Scan for the cell matching the given text and deliver its (x, y) coordinate at center. 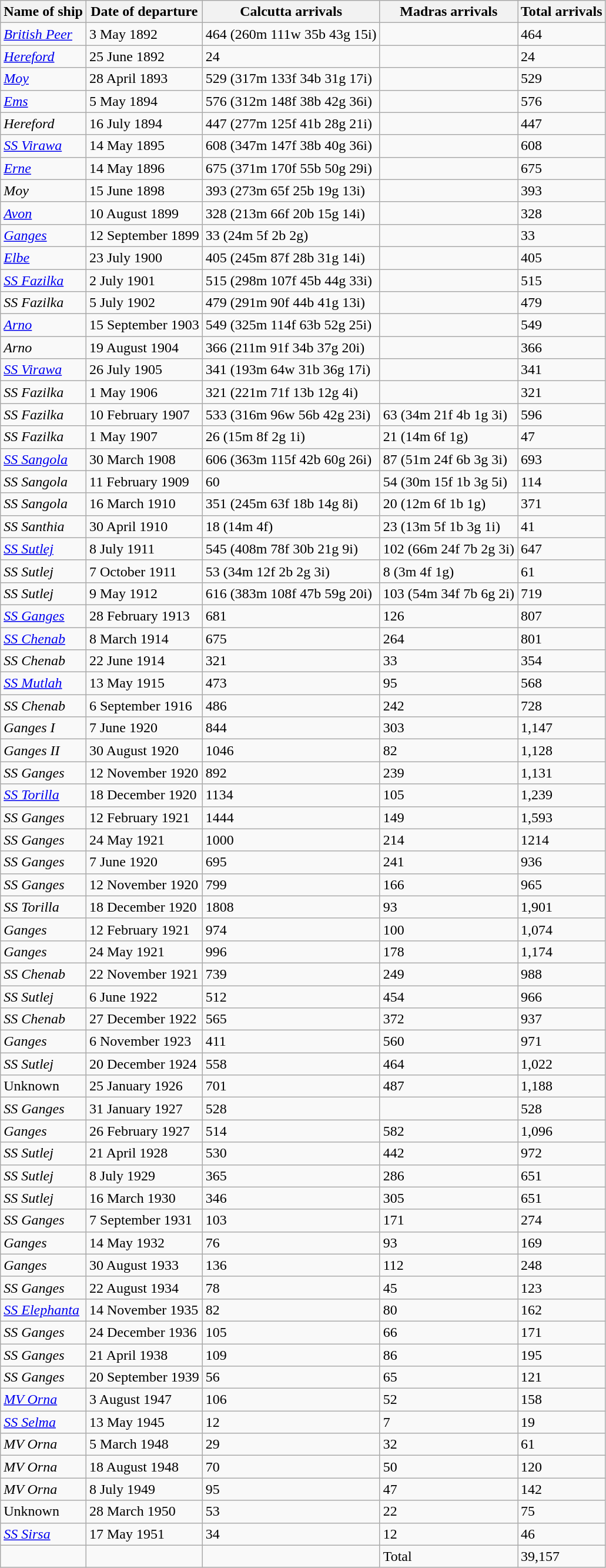
701 (291, 1086)
405 (245m 87f 28b 31g 14i) (291, 258)
936 (561, 862)
Calcutta arrivals (291, 12)
341 (193m 64w 31b 36g 17i) (291, 370)
844 (291, 728)
411 (291, 1042)
6 November 1923 (144, 1042)
248 (561, 1265)
23 (13m 5f 1b 3g 1i) (448, 526)
464 (260m 111w 35b 43g 15i) (291, 34)
568 (561, 683)
1,022 (561, 1064)
545 (408m 78f 30b 21g 9i) (291, 549)
53 (291, 1512)
1808 (291, 907)
596 (561, 415)
346 (291, 1198)
British Peer (43, 34)
7 September 1931 (144, 1220)
249 (448, 974)
442 (448, 1153)
1,096 (561, 1131)
274 (561, 1220)
8 July 1929 (144, 1176)
1,901 (561, 907)
162 (561, 1310)
28 February 1913 (144, 616)
31 January 1927 (144, 1109)
23 July 1900 (144, 258)
799 (291, 885)
1,239 (561, 795)
5 May 1894 (144, 101)
13 May 1915 (144, 683)
6 September 1916 (144, 706)
739 (291, 974)
675 (371m 170f 55b 50g 29i) (291, 168)
28 March 1950 (144, 1512)
529 (561, 79)
608 (561, 146)
1046 (291, 750)
549 (561, 325)
60 (291, 482)
972 (561, 1153)
15 September 1903 (144, 325)
515 (561, 281)
30 August 1920 (144, 750)
63 (34m 21f 4b 1g 3i) (448, 415)
303 (448, 728)
106 (291, 1400)
136 (291, 1265)
487 (448, 1086)
1,593 (561, 818)
112 (448, 1265)
16 March 1910 (144, 504)
54 (30m 15f 1b 3g 5i) (448, 482)
20 September 1939 (144, 1377)
7 (448, 1422)
8 March 1914 (144, 638)
606 (363m 115f 42b 60g 26i) (291, 459)
351 (245m 63f 18b 14g 8i) (291, 504)
39,157 (561, 1556)
169 (561, 1243)
149 (448, 818)
354 (561, 661)
11 February 1909 (144, 482)
1,128 (561, 750)
681 (291, 616)
693 (561, 459)
20 (12m 6f 1b 1g) (448, 504)
5 March 1948 (144, 1444)
103 (54m 34f 7b 6g 2i) (448, 593)
SS Sirsa (43, 1534)
13 May 1945 (144, 1422)
29 (291, 1444)
473 (291, 683)
1,131 (561, 773)
514 (291, 1131)
479 (291m 90f 44b 41g 13i) (291, 303)
719 (561, 593)
30 August 1933 (144, 1265)
41 (561, 526)
66 (448, 1332)
529 (317m 133f 34b 31g 17i) (291, 79)
18 (14m 4f) (291, 526)
21 April 1938 (144, 1355)
965 (561, 885)
447 (277m 125f 41b 28g 21i) (291, 124)
87 (51m 24f 6b 3g 3i) (448, 459)
25 June 1892 (144, 56)
46 (561, 1534)
214 (448, 840)
75 (561, 1512)
SS Mutlah (43, 683)
241 (448, 862)
109 (291, 1355)
Ganges II (43, 750)
1,147 (561, 728)
19 August 1904 (144, 348)
120 (561, 1467)
25 January 1926 (144, 1086)
3 August 1947 (144, 1400)
103 (291, 1220)
1 May 1907 (144, 437)
1444 (291, 818)
123 (561, 1287)
26 July 1905 (144, 370)
1,074 (561, 929)
558 (291, 1064)
321 (221m 71f 13b 12g 4i) (291, 392)
6 June 1922 (144, 997)
114 (561, 482)
45 (448, 1287)
30 March 1908 (144, 459)
16 March 1930 (144, 1198)
15 June 1898 (144, 191)
12 September 1899 (144, 235)
65 (448, 1377)
80 (448, 1310)
18 August 1948 (144, 1467)
366 (561, 348)
366 (211m 91f 34b 37g 20i) (291, 348)
405 (561, 258)
22 November 1921 (144, 974)
971 (561, 1042)
178 (448, 952)
582 (448, 1131)
19 (561, 1422)
892 (291, 773)
195 (561, 1355)
728 (561, 706)
549 (325m 114f 63b 52g 25i) (291, 325)
Erne (43, 168)
454 (448, 997)
565 (291, 1019)
14 November 1935 (144, 1310)
328 (561, 213)
100 (448, 929)
1 May 1906 (144, 392)
158 (561, 1400)
515 (298m 107f 45b 44g 33i) (291, 281)
53 (34m 12f 2b 2g 3i) (291, 571)
1134 (291, 795)
1214 (561, 840)
14 May 1932 (144, 1243)
3 May 1892 (144, 34)
264 (448, 638)
616 (383m 108f 47b 59g 20i) (291, 593)
1,188 (561, 1086)
8 July 1911 (144, 549)
28 April 1893 (144, 79)
7 October 1911 (144, 571)
SS Santhia (43, 526)
576 (312m 148f 38b 42g 36i) (291, 101)
807 (561, 616)
996 (291, 952)
341 (561, 370)
966 (561, 997)
286 (448, 1176)
239 (448, 773)
393 (561, 191)
393 (273m 65f 25b 19g 13i) (291, 191)
Avon (43, 213)
126 (448, 616)
328 (213m 66f 20b 15g 14i) (291, 213)
Date of departure (144, 12)
78 (291, 1287)
647 (561, 549)
560 (448, 1042)
Total (448, 1556)
30 April 1910 (144, 526)
608 (347m 147f 38b 40g 36i) (291, 146)
479 (561, 303)
50 (448, 1467)
20 December 1924 (144, 1064)
242 (448, 706)
1,174 (561, 952)
24 December 1936 (144, 1332)
166 (448, 885)
988 (561, 974)
10 February 1907 (144, 415)
14 May 1896 (144, 168)
121 (561, 1377)
SS Elephanta (43, 1310)
22 August 1934 (144, 1287)
371 (561, 504)
26 February 1927 (144, 1131)
486 (291, 706)
576 (561, 101)
70 (291, 1467)
32 (448, 1444)
974 (291, 929)
34 (291, 1534)
2 July 1901 (144, 281)
937 (561, 1019)
17 May 1951 (144, 1534)
Name of ship (43, 12)
52 (448, 1400)
22 June 1914 (144, 661)
695 (291, 862)
142 (561, 1489)
27 December 1922 (144, 1019)
9 May 1912 (144, 593)
Total arrivals (561, 12)
Ems (43, 101)
305 (448, 1198)
14 May 1895 (144, 146)
365 (291, 1176)
1000 (291, 840)
86 (448, 1355)
Madras arrivals (448, 12)
5 July 1902 (144, 303)
22 (448, 1512)
21 (14m 6f 1g) (448, 437)
Elbe (43, 258)
102 (66m 24f 7b 2g 3i) (448, 549)
SS Selma (43, 1422)
Ganges I (43, 728)
8 July 1949 (144, 1489)
512 (291, 997)
801 (561, 638)
372 (448, 1019)
16 July 1894 (144, 124)
76 (291, 1243)
21 April 1928 (144, 1153)
447 (561, 124)
530 (291, 1153)
26 (15m 8f 2g 1i) (291, 437)
33 (24m 5f 2b 2g) (291, 235)
533 (316m 96w 56b 42g 23i) (291, 415)
56 (291, 1377)
10 August 1899 (144, 213)
8 (3m 4f 1g) (448, 571)
